Identify which cell holds the provided text, then report its [x, y] central coordinate. 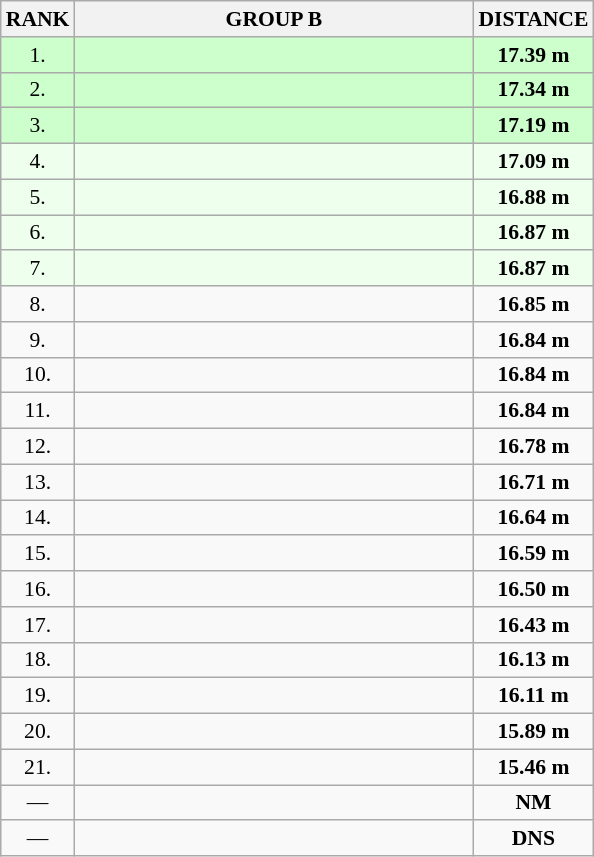
17.34 m [533, 90]
18. [38, 660]
11. [38, 411]
21. [38, 767]
16. [38, 589]
16.50 m [533, 589]
10. [38, 375]
RANK [38, 19]
16.59 m [533, 554]
15.89 m [533, 732]
DNS [533, 839]
16.11 m [533, 696]
16.85 m [533, 304]
16.78 m [533, 447]
9. [38, 340]
20. [38, 732]
3. [38, 126]
6. [38, 233]
4. [38, 162]
17.39 m [533, 55]
17. [38, 625]
17.19 m [533, 126]
2. [38, 90]
5. [38, 197]
7. [38, 269]
16.71 m [533, 482]
16.43 m [533, 625]
16.88 m [533, 197]
13. [38, 482]
15. [38, 554]
16.64 m [533, 518]
16.13 m [533, 660]
14. [38, 518]
1. [38, 55]
15.46 m [533, 767]
NM [533, 803]
GROUP B [274, 19]
19. [38, 696]
12. [38, 447]
17.09 m [533, 162]
8. [38, 304]
DISTANCE [533, 19]
